Pinpoint the cell where the given text exists, returning its (x, y) midpoint coordinate. 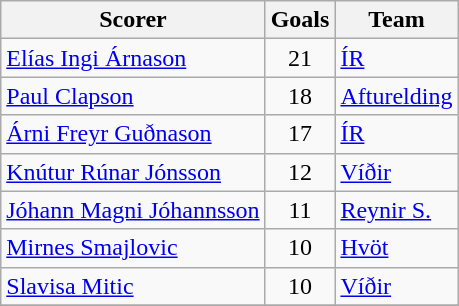
Afturelding (396, 96)
Knútur Rúnar Jónsson (133, 172)
Paul Clapson (133, 96)
Hvöt (396, 248)
12 (300, 172)
18 (300, 96)
Árni Freyr Guðnason (133, 134)
Scorer (133, 20)
17 (300, 134)
11 (300, 210)
Jóhann Magni Jóhannsson (133, 210)
Elías Ingi Árnason (133, 58)
Goals (300, 20)
Slavisa Mitic (133, 286)
21 (300, 58)
Team (396, 20)
Reynir S. (396, 210)
Mirnes Smajlovic (133, 248)
